Output the [X, Y] coordinate of the center of the cell containing the given text.  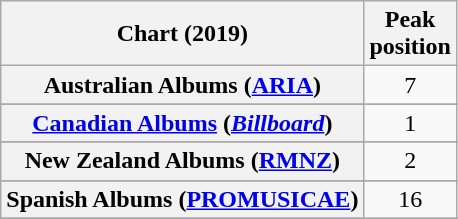
16 [410, 199]
New Zealand Albums (RMNZ) [182, 161]
Chart (2019) [182, 34]
Spanish Albums (PROMUSICAE) [182, 199]
Australian Albums (ARIA) [182, 85]
1 [410, 123]
Peakposition [410, 34]
7 [410, 85]
2 [410, 161]
Canadian Albums (Billboard) [182, 123]
